Search for the cell housing the specified text and yield its [x, y] center coordinate. 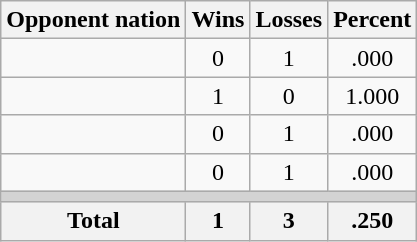
Losses [289, 20]
3 [289, 221]
Opponent nation [94, 20]
Total [94, 221]
1.000 [372, 96]
.250 [372, 221]
Wins [218, 20]
Percent [372, 20]
